Search for the cell housing the specified text and yield its (X, Y) center coordinate. 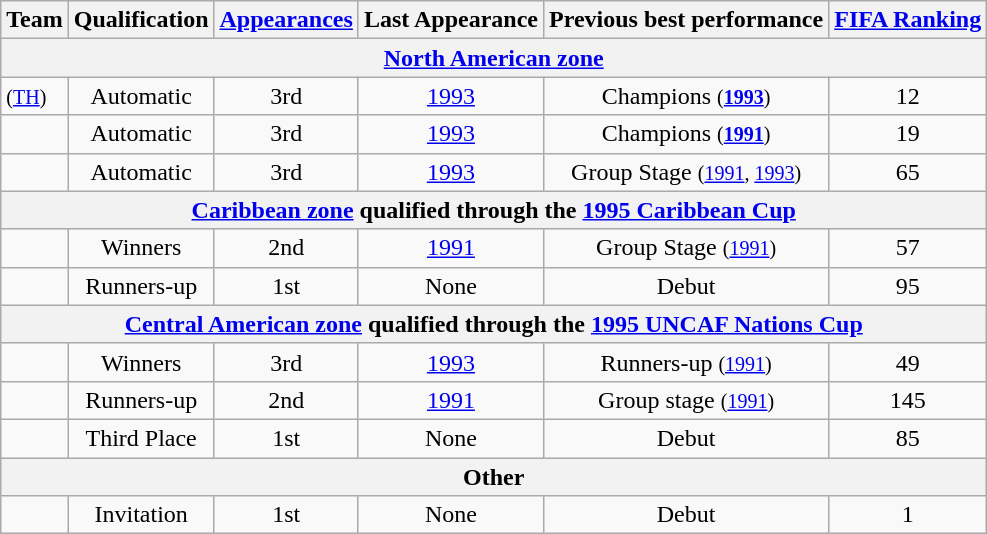
Runners-up (1991) (686, 362)
Group stage (1991) (686, 400)
1 (908, 515)
Previous best performance (686, 20)
Champions (1991) (686, 134)
Last Appearance (450, 20)
85 (908, 438)
Third Place (141, 438)
Caribbean zone qualified through the 1995 Caribbean Cup (494, 210)
North American zone (494, 58)
Central American zone qualified through the 1995 UNCAF Nations Cup (494, 324)
Group Stage (1991) (686, 248)
Group Stage (1991, 1993) (686, 172)
Other (494, 477)
FIFA Ranking (908, 20)
(TH) (35, 96)
12 (908, 96)
65 (908, 172)
Appearances (286, 20)
57 (908, 248)
95 (908, 286)
Champions (1993) (686, 96)
145 (908, 400)
Qualification (141, 20)
19 (908, 134)
Team (35, 20)
Invitation (141, 515)
49 (908, 362)
